Capture the cell that displays the provided text and extract its [x, y] central coordinate. 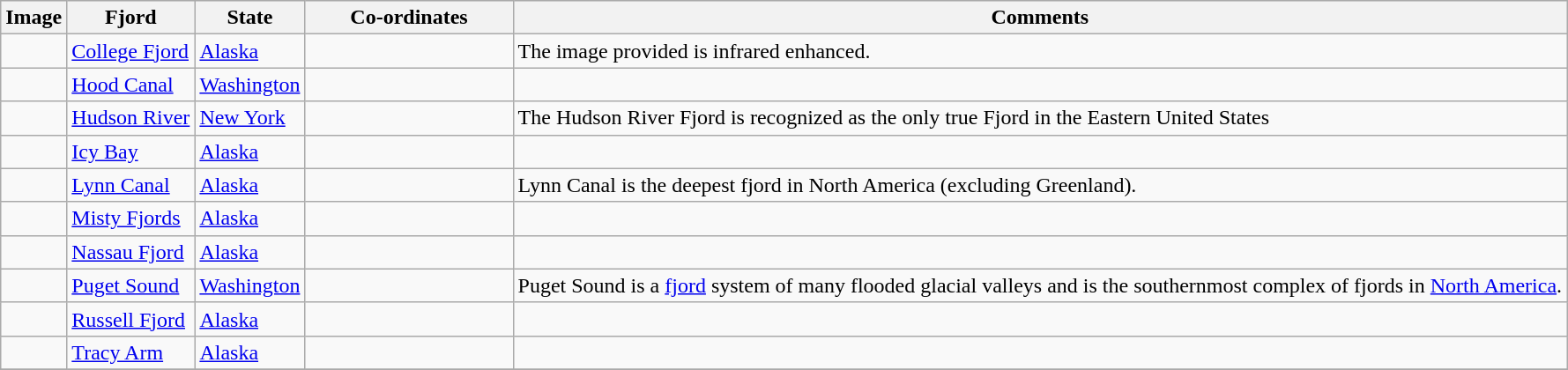
Misty Fjords [130, 218]
Image [33, 18]
New York [250, 118]
Icy Bay [130, 152]
Nassau Fjord [130, 252]
The image provided is infrared enhanced. [1040, 51]
Tracy Arm [130, 352]
The Hudson River Fjord is recognized as the only true Fjord in the Eastern United States [1040, 118]
Comments [1040, 18]
Lynn Canal is the deepest fjord in North America (excluding Greenland). [1040, 185]
College Fjord [130, 51]
Fjord [130, 18]
Hudson River [130, 118]
State [250, 18]
Puget Sound is a fjord system of many flooded glacial valleys and is the southernmost complex of fjords in North America. [1040, 285]
Russell Fjord [130, 319]
Co-ordinates [409, 18]
Puget Sound [130, 285]
Lynn Canal [130, 185]
Hood Canal [130, 85]
